Detect which cell encompasses the target text, then output its [x, y] center coordinate. 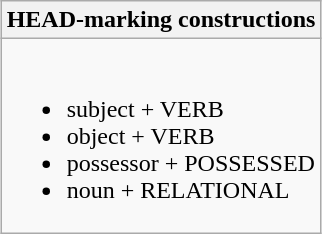
subject + VERBobject + VERBpossessor + POSSESSEDnoun + RELATIONAL [161, 136]
HEAD-marking constructions [161, 20]
